For the text-containing cell, return its midpoint in [X, Y] coordinate format. 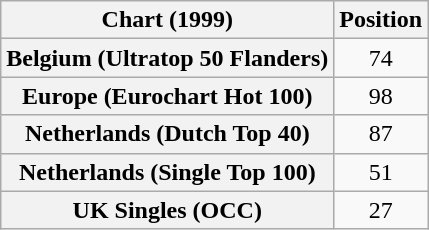
87 [381, 134]
Netherlands (Single Top 100) [168, 172]
UK Singles (OCC) [168, 210]
Netherlands (Dutch Top 40) [168, 134]
Europe (Eurochart Hot 100) [168, 96]
Chart (1999) [168, 20]
Belgium (Ultratop 50 Flanders) [168, 58]
27 [381, 210]
51 [381, 172]
Position [381, 20]
74 [381, 58]
98 [381, 96]
